Locate the cell with the specified text and output its [x, y] center coordinate. 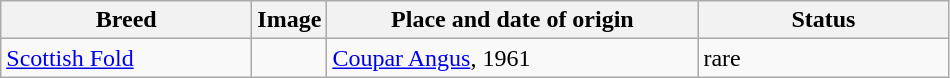
Place and date of origin [512, 20]
Image [290, 20]
Scottish Fold [126, 58]
rare [824, 58]
Breed [126, 20]
Coupar Angus, 1961 [512, 58]
Status [824, 20]
